Extract the [x, y] coordinate from the center of the cell holding the provided text.  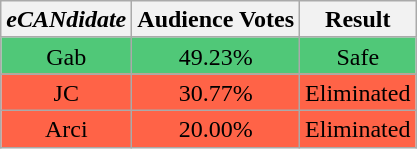
eCANdidate [66, 20]
Safe [358, 56]
49.23% [216, 56]
JC [66, 92]
Gab [66, 56]
Result [358, 20]
Audience Votes [216, 20]
20.00% [216, 128]
Arci [66, 128]
30.77% [216, 92]
